Provide the (X, Y) coordinate of the cell's center where the given text is located.  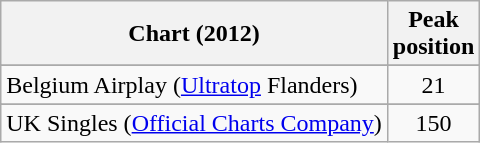
Peakposition (433, 34)
Chart (2012) (194, 34)
21 (433, 85)
Belgium Airplay (Ultratop Flanders) (194, 85)
150 (433, 123)
UK Singles (Official Charts Company) (194, 123)
